Extract the [X, Y] coordinate from the center of the cell holding the provided text.  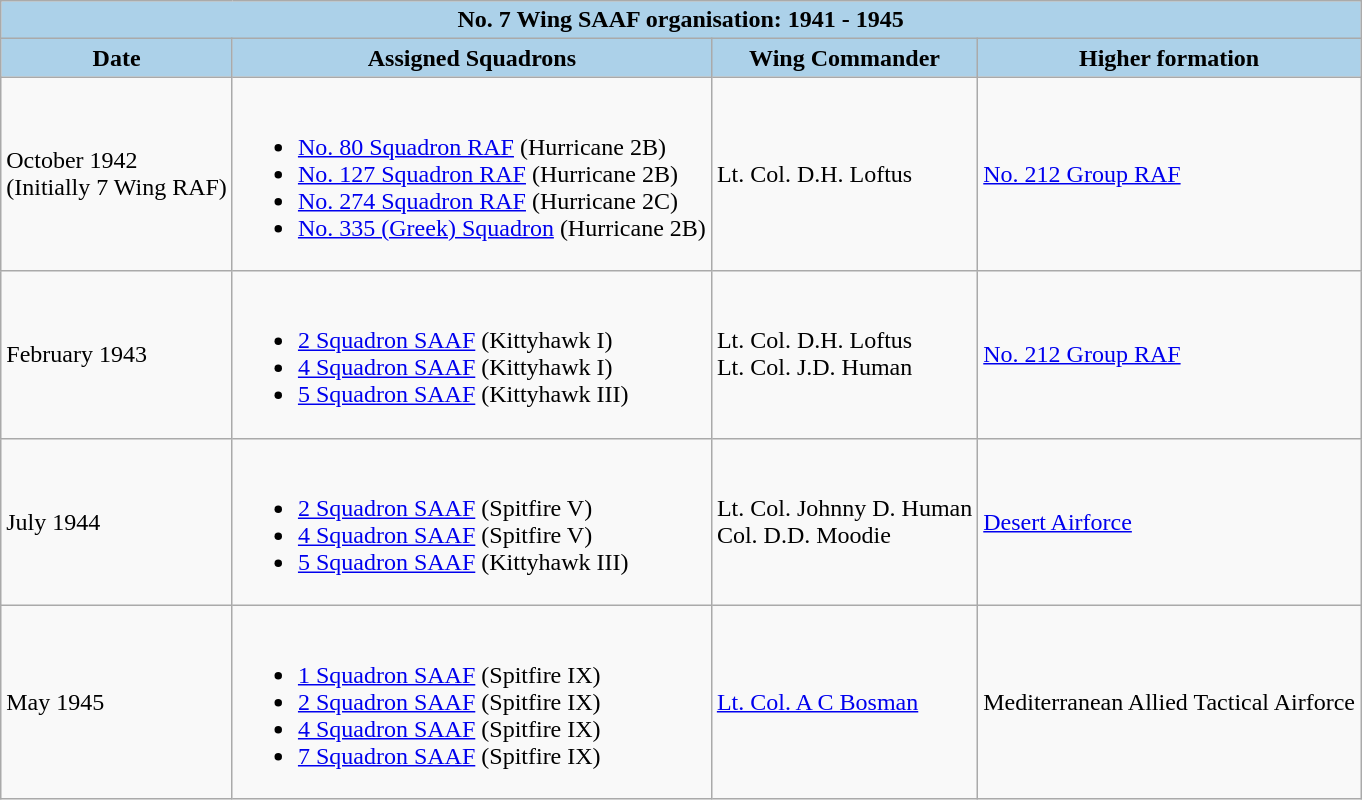
Lt. Col. Johnny D. HumanCol. D.D. Moodie [844, 522]
Lt. Col. D.H. Loftus [844, 174]
May 1945 [117, 702]
No. 7 Wing SAAF organisation: 1941 - 1945 [681, 20]
Assigned Squadrons [472, 58]
Higher formation [1170, 58]
February 1943 [117, 354]
Mediterranean Allied Tactical Airforce [1170, 702]
Wing Commander [844, 58]
Date [117, 58]
No. 80 Squadron RAF (Hurricane 2B)No. 127 Squadron RAF (Hurricane 2B)No. 274 Squadron RAF (Hurricane 2C)No. 335 (Greek) Squadron (Hurricane 2B) [472, 174]
Lt. Col. D.H. LoftusLt. Col. J.D. Human [844, 354]
October 1942(Initially 7 Wing RAF) [117, 174]
2 Squadron SAAF (Kittyhawk I)4 Squadron SAAF (Kittyhawk I)5 Squadron SAAF (Kittyhawk III) [472, 354]
July 1944 [117, 522]
Lt. Col. A C Bosman [844, 702]
Desert Airforce [1170, 522]
1 Squadron SAAF (Spitfire IX)2 Squadron SAAF (Spitfire IX)4 Squadron SAAF (Spitfire IX)7 Squadron SAAF (Spitfire IX) [472, 702]
2 Squadron SAAF (Spitfire V)4 Squadron SAAF (Spitfire V)5 Squadron SAAF (Kittyhawk III) [472, 522]
